Identify which cell holds the provided text, then report its (x, y) central coordinate. 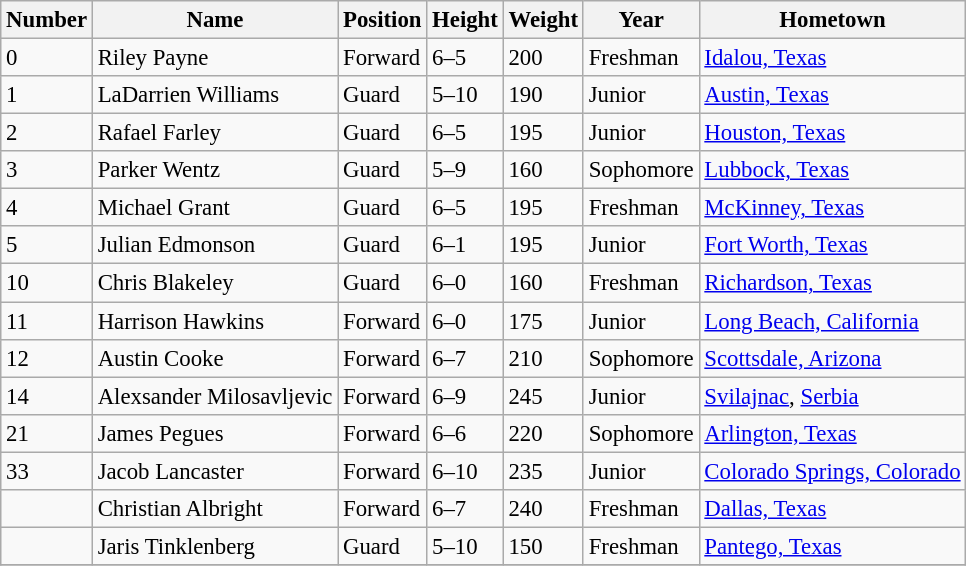
Austin Cooke (214, 358)
4 (47, 208)
Weight (543, 20)
Austin, Texas (832, 95)
Position (382, 20)
McKinney, Texas (832, 208)
3 (47, 170)
Height (465, 20)
21 (47, 433)
Long Beach, California (832, 321)
Dallas, Texas (832, 509)
LaDarrien Williams (214, 95)
210 (543, 358)
James Pegues (214, 433)
6–1 (465, 245)
Idalou, Texas (832, 58)
0 (47, 58)
Hometown (832, 20)
Svilajnac, Serbia (832, 396)
Lubbock, Texas (832, 170)
6–9 (465, 396)
Alexsander Milosavljevic (214, 396)
Arlington, Texas (832, 433)
Year (641, 20)
150 (543, 546)
240 (543, 509)
Riley Payne (214, 58)
Fort Worth, Texas (832, 245)
2 (47, 133)
6–6 (465, 433)
Rafael Farley (214, 133)
Christian Albright (214, 509)
11 (47, 321)
6–10 (465, 471)
Harrison Hawkins (214, 321)
200 (543, 58)
Colorado Springs, Colorado (832, 471)
Name (214, 20)
190 (543, 95)
Parker Wentz (214, 170)
12 (47, 358)
Jaris Tinklenberg (214, 546)
Julian Edmonson (214, 245)
14 (47, 396)
Pantego, Texas (832, 546)
Jacob Lancaster (214, 471)
5 (47, 245)
220 (543, 433)
Number (47, 20)
10 (47, 283)
1 (47, 95)
Houston, Texas (832, 133)
Richardson, Texas (832, 283)
33 (47, 471)
175 (543, 321)
245 (543, 396)
Chris Blakeley (214, 283)
Scottsdale, Arizona (832, 358)
235 (543, 471)
5–9 (465, 170)
Michael Grant (214, 208)
